Provide the [x, y] coordinate of the cell's center where the given text is located.  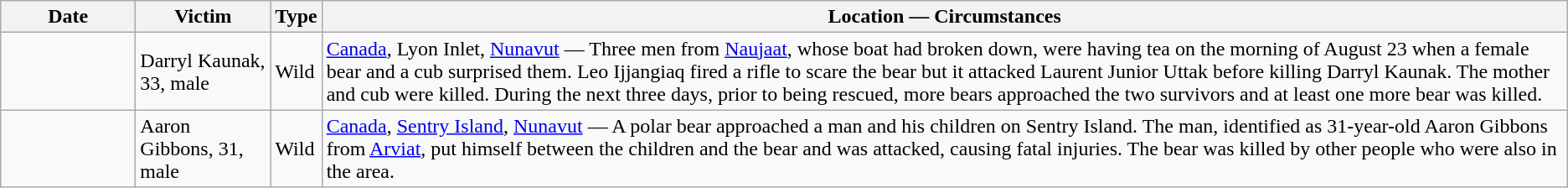
Date [69, 17]
Location — Circumstances [945, 17]
Type [297, 17]
Aaron Gibbons, 31, male [203, 149]
Victim [203, 17]
Darryl Kaunak, 33, male [203, 71]
